Search for the cell housing the specified text and yield its (X, Y) center coordinate. 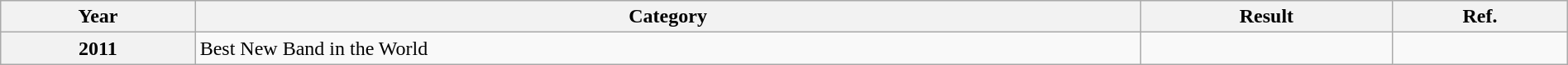
Result (1267, 17)
2011 (98, 48)
Year (98, 17)
Ref. (1480, 17)
Category (668, 17)
Best New Band in the World (668, 48)
